Scan for the cell matching the given text and deliver its (x, y) coordinate at center. 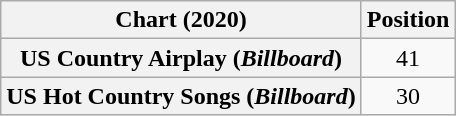
Chart (2020) (181, 20)
Position (408, 20)
41 (408, 58)
30 (408, 96)
US Country Airplay (Billboard) (181, 58)
US Hot Country Songs (Billboard) (181, 96)
